Search for the cell housing the specified text and yield its (x, y) center coordinate. 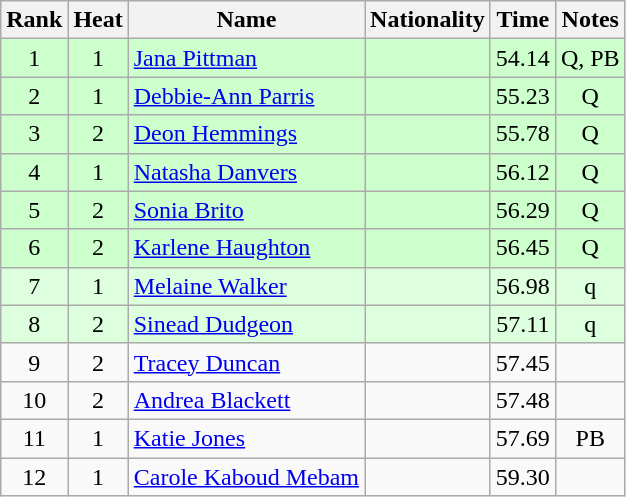
57.45 (522, 362)
Time (522, 20)
56.45 (522, 248)
Sonia Brito (246, 210)
55.23 (522, 96)
11 (34, 438)
Q, PB (590, 58)
12 (34, 477)
Sinead Dudgeon (246, 324)
Andrea Blackett (246, 400)
56.98 (522, 286)
8 (34, 324)
56.29 (522, 210)
Rank (34, 20)
6 (34, 248)
Notes (590, 20)
57.11 (522, 324)
54.14 (522, 58)
Karlene Haughton (246, 248)
Debbie-Ann Parris (246, 96)
4 (34, 172)
Nationality (428, 20)
Jana Pittman (246, 58)
57.48 (522, 400)
3 (34, 134)
7 (34, 286)
Natasha Danvers (246, 172)
57.69 (522, 438)
Deon Hemmings (246, 134)
Tracey Duncan (246, 362)
Melaine Walker (246, 286)
PB (590, 438)
59.30 (522, 477)
Katie Jones (246, 438)
10 (34, 400)
Carole Kaboud Mebam (246, 477)
5 (34, 210)
55.78 (522, 134)
Name (246, 20)
Heat (98, 20)
56.12 (522, 172)
9 (34, 362)
